Extract the [X, Y] coordinate from the center of the cell holding the provided text.  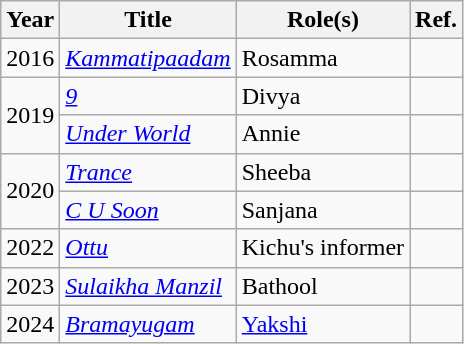
9 [148, 96]
2020 [30, 191]
Kammatipaadam [148, 58]
Kichu's informer [322, 248]
Rosamma [322, 58]
Divya [322, 96]
Role(s) [322, 20]
Ref. [436, 20]
C U Soon [148, 210]
Yakshi [322, 324]
Trance [148, 172]
Under World [148, 134]
2024 [30, 324]
Ottu [148, 248]
Title [148, 20]
2019 [30, 115]
2023 [30, 286]
2022 [30, 248]
Year [30, 20]
Sulaikha Manzil [148, 286]
2016 [30, 58]
Bramayugam [148, 324]
Sheeba [322, 172]
Annie [322, 134]
Bathool [322, 286]
Sanjana [322, 210]
